Return (x, y) of the center of cell containing provided text 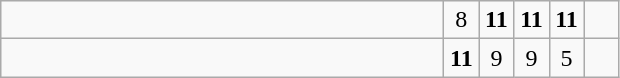
8 (462, 20)
5 (566, 58)
